Determine the (x, y) coordinate at the center of the cell enclosing the given text.  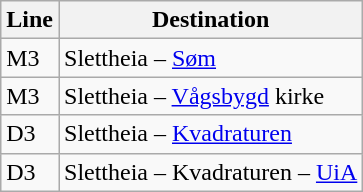
Slettheia – Søm (210, 58)
Line (30, 20)
Slettheia – Kvadraturen – UiA (210, 172)
Slettheia – Kvadraturen (210, 134)
Destination (210, 20)
Slettheia – Vågsbygd kirke (210, 96)
